Extract the [X, Y] coordinate from the center of the cell holding the provided text.  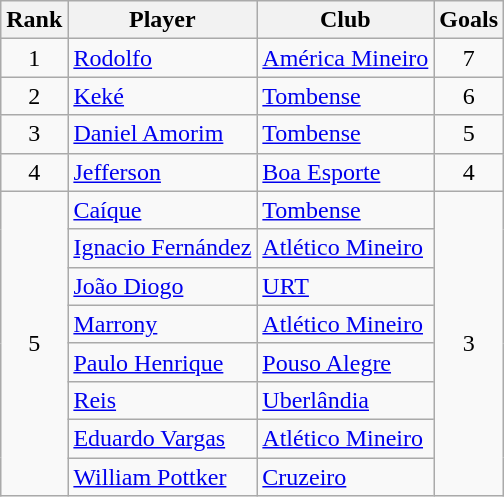
William Pottker [162, 477]
Keké [162, 96]
Caíque [162, 210]
1 [34, 58]
Cruzeiro [346, 477]
Daniel Amorim [162, 134]
Eduardo Vargas [162, 438]
6 [469, 96]
João Diogo [162, 286]
América Mineiro [346, 58]
Rodolfo [162, 58]
Jefferson [162, 172]
Boa Esporte [346, 172]
7 [469, 58]
Uberlândia [346, 400]
Goals [469, 20]
2 [34, 96]
Paulo Henrique [162, 362]
URT [346, 286]
Reis [162, 400]
Ignacio Fernández [162, 248]
Player [162, 20]
Pouso Alegre [346, 362]
Rank [34, 20]
Marrony [162, 324]
Club [346, 20]
